Find where the given text appears and provide that cell's center as (x, y) coordinate. 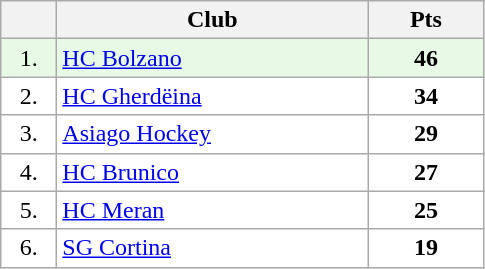
Pts (426, 20)
5. (29, 210)
4. (29, 172)
HC Bolzano (212, 58)
46 (426, 58)
HC Gherdëina (212, 96)
6. (29, 248)
Asiago Hockey (212, 134)
3. (29, 134)
29 (426, 134)
19 (426, 248)
2. (29, 96)
HC Brunico (212, 172)
25 (426, 210)
SG Cortina (212, 248)
27 (426, 172)
HC Meran (212, 210)
Club (212, 20)
34 (426, 96)
1. (29, 58)
